Find where the given text appears and provide that cell's center as [X, Y] coordinate. 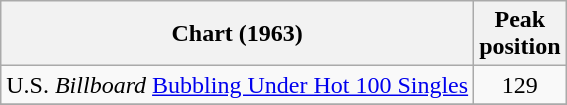
Chart (1963) [238, 34]
U.S. Billboard Bubbling Under Hot 100 Singles [238, 85]
129 [520, 85]
Peakposition [520, 34]
